Extract the (X, Y) coordinate from the center of the cell holding the provided text.  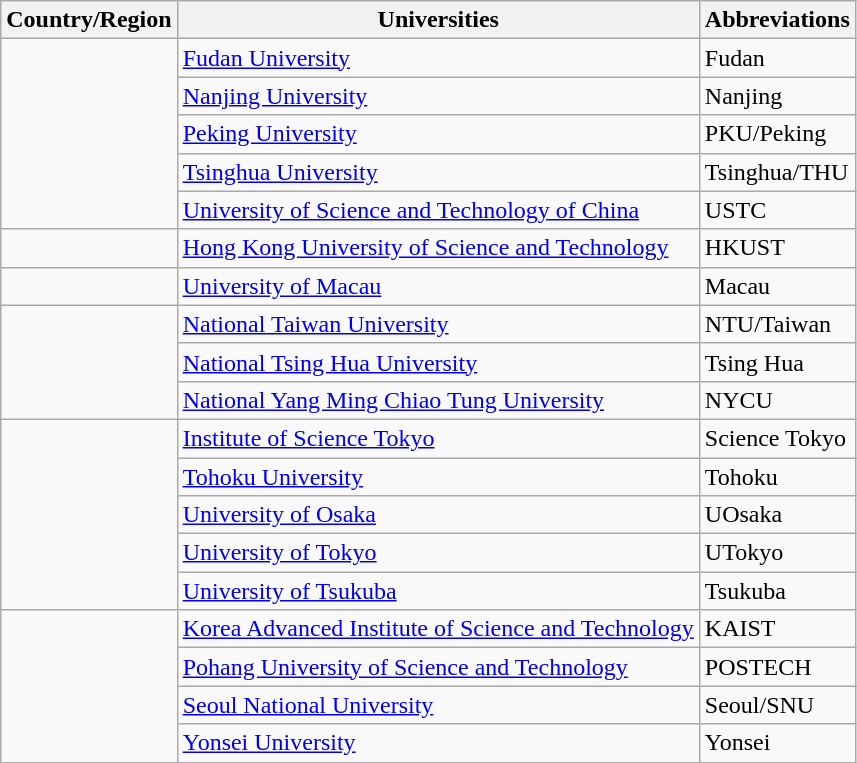
Seoul/SNU (777, 705)
National Tsing Hua University (438, 362)
Science Tokyo (777, 438)
Universities (438, 20)
University of Osaka (438, 515)
Yonsei (777, 743)
Korea Advanced Institute of Science and Technology (438, 629)
Fudan University (438, 58)
NYCU (777, 400)
UTokyo (777, 553)
Tohoku (777, 477)
Peking University (438, 134)
Nanjing University (438, 96)
KAIST (777, 629)
NTU/Taiwan (777, 324)
Tsinghua University (438, 172)
National Taiwan University (438, 324)
Fudan (777, 58)
University of Science and Technology of China (438, 210)
University of Tsukuba (438, 591)
Country/Region (89, 20)
Pohang University of Science and Technology (438, 667)
Hong Kong University of Science and Technology (438, 248)
POSTECH (777, 667)
Institute of Science Tokyo (438, 438)
Tsukuba (777, 591)
Abbreviations (777, 20)
Nanjing (777, 96)
USTC (777, 210)
UOsaka (777, 515)
Tsing Hua (777, 362)
University of Tokyo (438, 553)
Tohoku University (438, 477)
Seoul National University (438, 705)
PKU/Peking (777, 134)
Tsinghua/THU (777, 172)
National Yang Ming Chiao Tung University (438, 400)
Macau (777, 286)
Yonsei University (438, 743)
HKUST (777, 248)
University of Macau (438, 286)
